Return (x, y) of the center of cell containing provided text 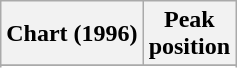
Chart (1996) (72, 34)
Peakposition (189, 34)
